Identify which cell holds the provided text, then report its [x, y] central coordinate. 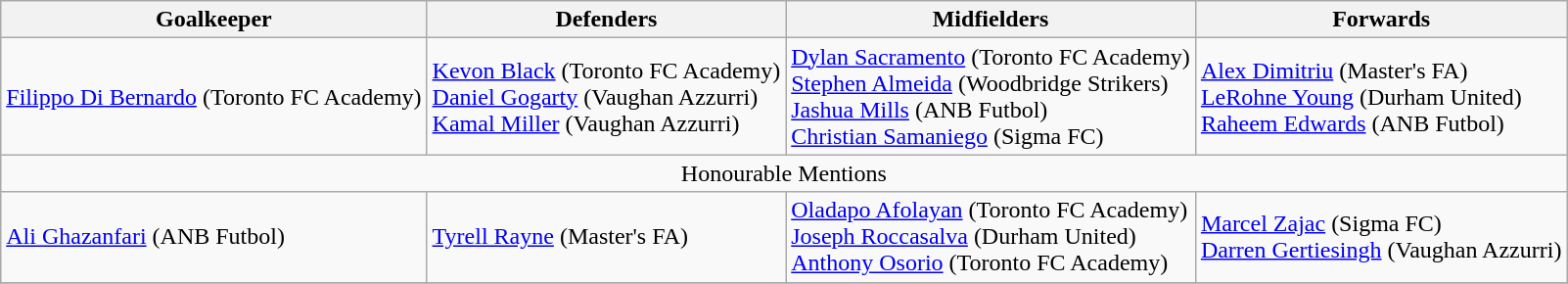
Oladapo Afolayan (Toronto FC Academy)Joseph Roccasalva (Durham United)Anthony Osorio (Toronto FC Academy) [991, 237]
Ali Ghazanfari (ANB Futbol) [213, 237]
Goalkeeper [213, 20]
Midfielders [991, 20]
Honourable Mentions [784, 173]
Alex Dimitriu (Master's FA)LeRohne Young (Durham United)Raheem Edwards (ANB Futbol) [1381, 96]
Defenders [607, 20]
Dylan Sacramento (Toronto FC Academy)Stephen Almeida (Woodbridge Strikers)Jashua Mills (ANB Futbol)Christian Samaniego (Sigma FC) [991, 96]
Tyrell Rayne (Master's FA) [607, 237]
Filippo Di Bernardo (Toronto FC Academy) [213, 96]
Kevon Black (Toronto FC Academy)Daniel Gogarty (Vaughan Azzurri)Kamal Miller (Vaughan Azzurri) [607, 96]
Marcel Zajac (Sigma FC)Darren Gertiesingh (Vaughan Azzurri) [1381, 237]
Forwards [1381, 20]
